Output the [x, y] coordinate of the center of the cell containing the given text.  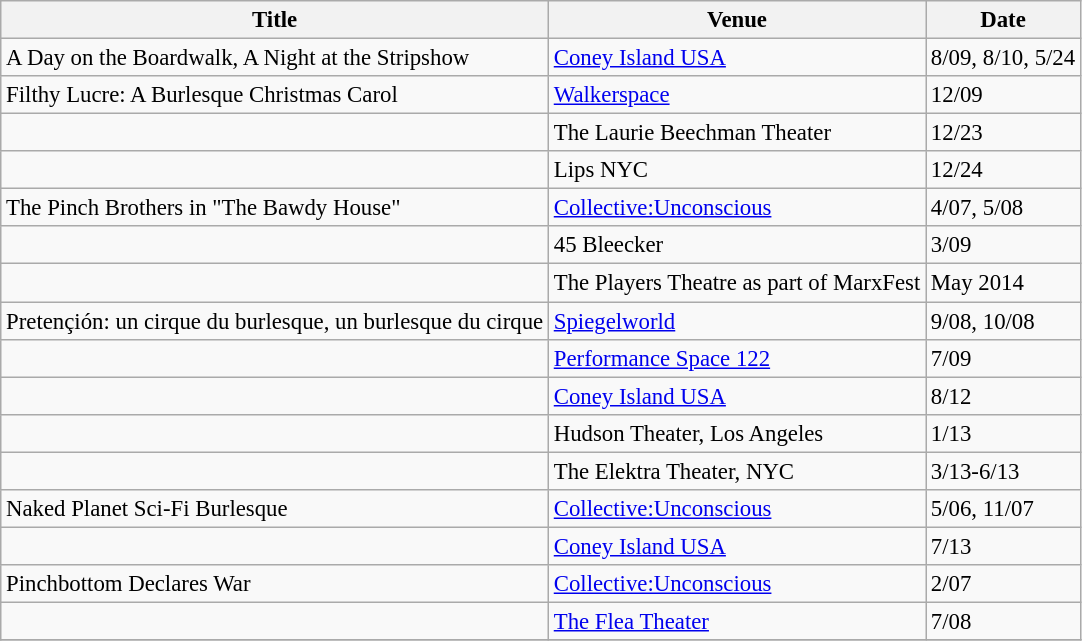
7/08 [1004, 621]
7/09 [1004, 358]
Hudson Theater, Los Angeles [736, 433]
Pinchbottom Declares War [275, 584]
Venue [736, 20]
Spiegelworld [736, 321]
The Players Theatre as part of MarxFest [736, 283]
The Laurie Beechman Theater [736, 133]
Lips NYC [736, 170]
Performance Space 122 [736, 358]
7/13 [1004, 546]
5/06, 11/07 [1004, 509]
1/13 [1004, 433]
12/24 [1004, 170]
Walkerspace [736, 95]
The Elektra Theater, NYC [736, 471]
9/08, 10/08 [1004, 321]
The Flea Theater [736, 621]
Naked Planet Sci-Fi Burlesque [275, 509]
May 2014 [1004, 283]
8/09, 8/10, 5/24 [1004, 58]
Title [275, 20]
Filthy Lucre: A Burlesque Christmas Carol [275, 95]
Pretençión: un cirque du burlesque, un burlesque du cirque [275, 321]
3/13-6/13 [1004, 471]
12/09 [1004, 95]
3/09 [1004, 245]
12/23 [1004, 133]
Date [1004, 20]
8/12 [1004, 396]
A Day on the Boardwalk, A Night at the Stripshow [275, 58]
2/07 [1004, 584]
The Pinch Brothers in "The Bawdy House" [275, 208]
4/07, 5/08 [1004, 208]
45 Bleecker [736, 245]
